Detect which cell encompasses the target text, then output its [x, y] center coordinate. 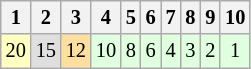
7 [171, 17]
15 [46, 51]
9 [210, 17]
12 [76, 51]
20 [16, 51]
5 [131, 17]
